Detect which cell encompasses the target text, then output its [x, y] center coordinate. 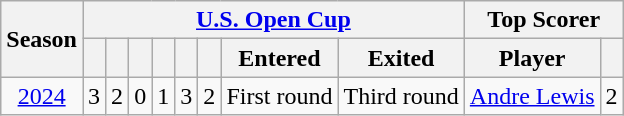
Andre Lewis [532, 96]
Top Scorer [544, 20]
Exited [401, 58]
2024 [42, 96]
First round [280, 96]
Third round [401, 96]
Player [532, 58]
Season [42, 39]
Entered [280, 58]
0 [140, 96]
1 [164, 96]
U.S. Open Cup [273, 20]
